Provide the (X, Y) coordinate of the cell's center where the given text is located.  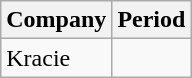
Company (56, 20)
Period (152, 20)
Kracie (56, 58)
